Determine the [x, y] coordinate at the center of the cell enclosing the given text.  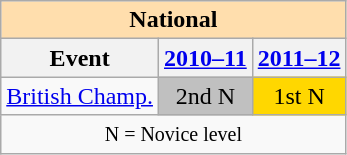
British Champ. [80, 96]
2nd N [205, 96]
1st N [299, 96]
Event [80, 58]
2011–12 [299, 58]
N = Novice level [174, 134]
National [174, 20]
2010–11 [205, 58]
